For the text-containing cell, return its midpoint in [X, Y] coordinate format. 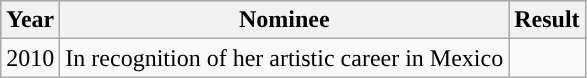
2010 [30, 58]
In recognition of her artistic career in Mexico [284, 58]
Year [30, 20]
Nominee [284, 20]
Result [547, 20]
